Scan for the cell matching the given text and deliver its [x, y] coordinate at center. 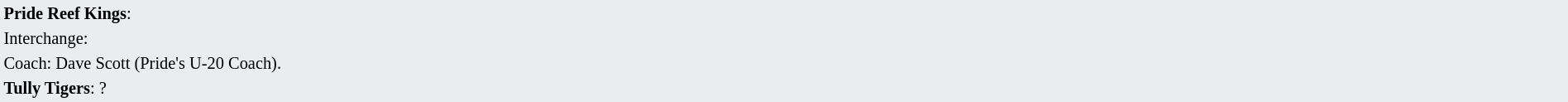
Pride Reef Kings: [784, 13]
Interchange: [784, 38]
Tully Tigers: ? [784, 88]
Coach: Dave Scott (Pride's U-20 Coach). [784, 63]
